Identify which cell holds the provided text, then report its (x, y) central coordinate. 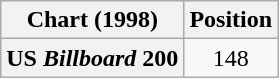
Position (231, 20)
US Billboard 200 (92, 58)
Chart (1998) (92, 20)
148 (231, 58)
